For the text-containing cell, return its midpoint in [X, Y] coordinate format. 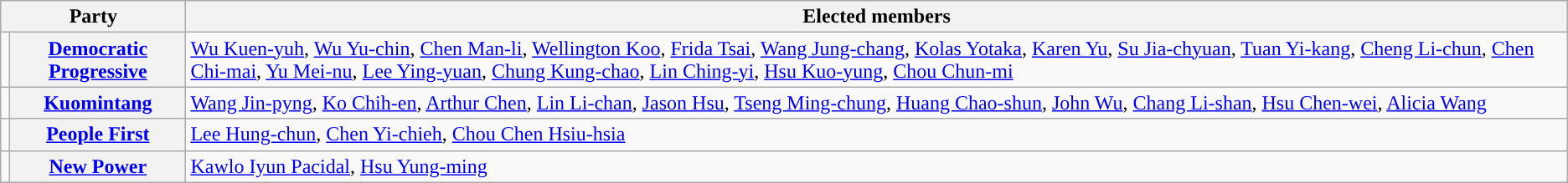
Kawlo Iyun Pacidal, Hsu Yung-ming [876, 166]
Party [94, 17]
Democratic Progressive [98, 60]
Wang Jin-pyng, Ko Chih-en, Arthur Chen, Lin Li-chan, Jason Hsu, Tseng Ming-chung, Huang Chao-shun, John Wu, Chang Li-shan, Hsu Chen-wei, Alicia Wang [876, 103]
Lee Hung-chun, Chen Yi-chieh, Chou Chen Hsiu-hsia [876, 135]
Elected members [876, 17]
Kuomintang [98, 103]
New Power [98, 166]
People First [98, 135]
